Locate the cell with the specified text and output its [X, Y] center coordinate. 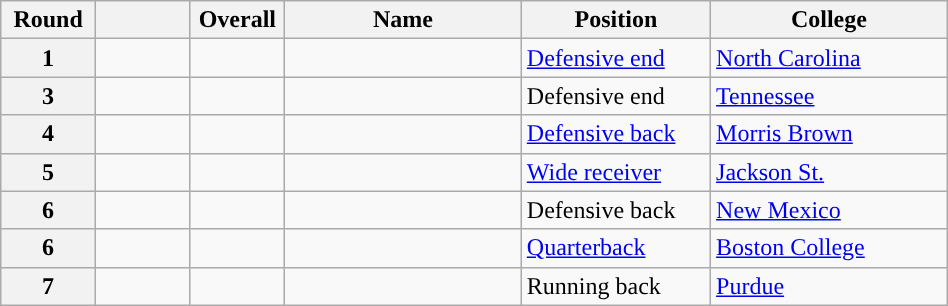
3 [48, 96]
1 [48, 58]
Wide receiver [616, 172]
Position [616, 20]
Overall [238, 20]
5 [48, 172]
Morris Brown [830, 134]
Tennessee [830, 96]
Running back [616, 286]
Name [404, 20]
7 [48, 286]
Boston College [830, 248]
4 [48, 134]
New Mexico [830, 210]
Jackson St. [830, 172]
Purdue [830, 286]
Quarterback [616, 248]
College [830, 20]
Round [48, 20]
North Carolina [830, 58]
